For the text-containing cell, return its midpoint in (X, Y) coordinate format. 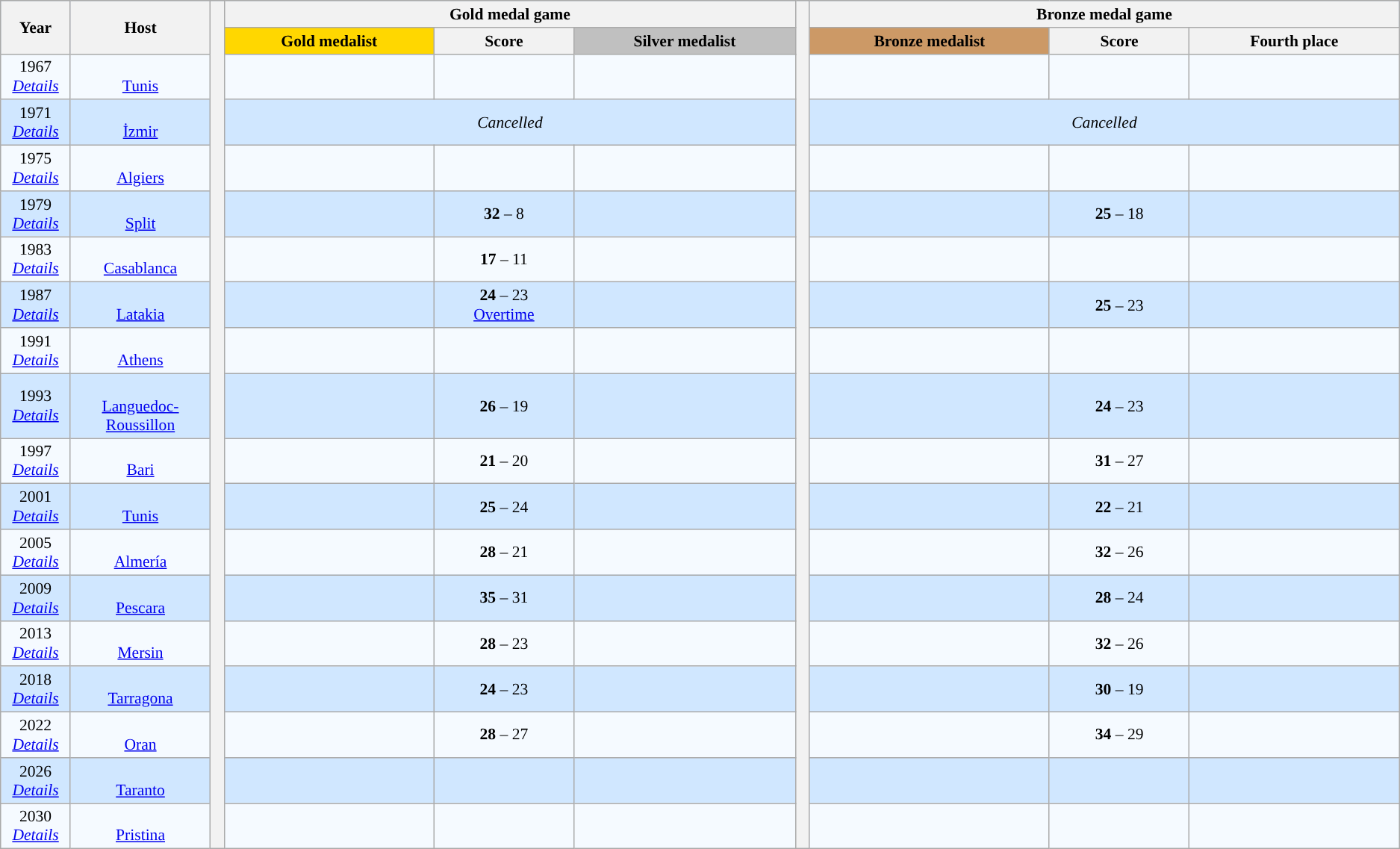
Year (36, 27)
2026Details (36, 781)
25 – 24 (503, 506)
Gold medal game (509, 14)
Silver medalist (685, 41)
1967Details (36, 76)
Algiers (140, 169)
2009Details (36, 597)
2013Details (36, 644)
2022Details (36, 735)
Fourth place (1295, 41)
2030Details (36, 826)
1975Details (36, 169)
25 – 18 (1119, 214)
Bronze medalist (929, 41)
Taranto (140, 781)
25 – 23 (1119, 305)
34 – 29 (1119, 735)
Gold medalist (329, 41)
31 – 27 (1119, 461)
Almería (140, 553)
28 – 27 (503, 735)
Bari (140, 461)
26 – 19 (503, 406)
35 – 31 (503, 597)
Languedoc-Roussillon (140, 406)
1993Details (36, 406)
Athens (140, 351)
1997Details (36, 461)
Pescara (140, 597)
2005Details (36, 553)
1983Details (36, 260)
1979Details (36, 214)
22 – 21 (1119, 506)
24 – 23 Overtime (503, 305)
28 – 24 (1119, 597)
30 – 19 (1119, 690)
21 – 20 (503, 461)
Oran (140, 735)
2018Details (36, 690)
İzmir (140, 122)
1971Details (36, 122)
Casablanca (140, 260)
32 – 8 (503, 214)
Host (140, 27)
Bronze medal game (1104, 14)
Tarragona (140, 690)
17 – 11 (503, 260)
2001Details (36, 506)
Mersin (140, 644)
Latakia (140, 305)
1987Details (36, 305)
28 – 23 (503, 644)
28 – 21 (503, 553)
Split (140, 214)
1991Details (36, 351)
Pristina (140, 826)
